Determine the [X, Y] coordinate at the center of the cell enclosing the given text.  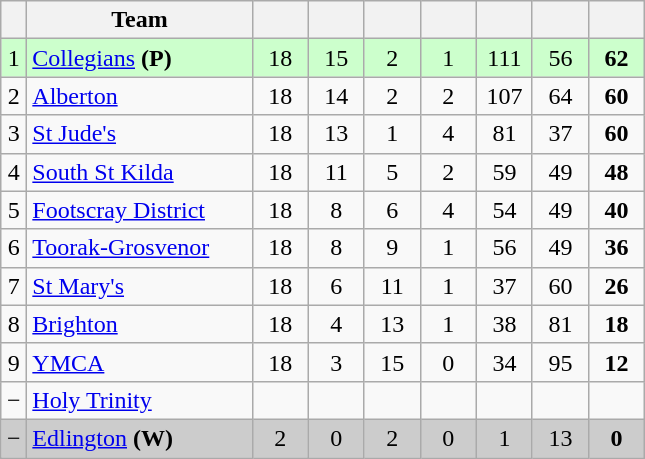
South St Kilda [140, 172]
26 [617, 286]
14 [336, 96]
59 [504, 172]
48 [617, 172]
Edlington (W) [140, 438]
7 [14, 286]
Brighton [140, 324]
107 [504, 96]
St Mary's [140, 286]
62 [617, 58]
Alberton [140, 96]
YMCA [140, 362]
54 [504, 210]
38 [504, 324]
St Jude's [140, 134]
36 [617, 248]
40 [617, 210]
Footscray District [140, 210]
12 [617, 362]
64 [560, 96]
95 [560, 362]
111 [504, 58]
Collegians (P) [140, 58]
Toorak-Grosvenor [140, 248]
34 [504, 362]
Team [140, 20]
Holy Trinity [140, 400]
